For the text-containing cell, return its midpoint in [X, Y] coordinate format. 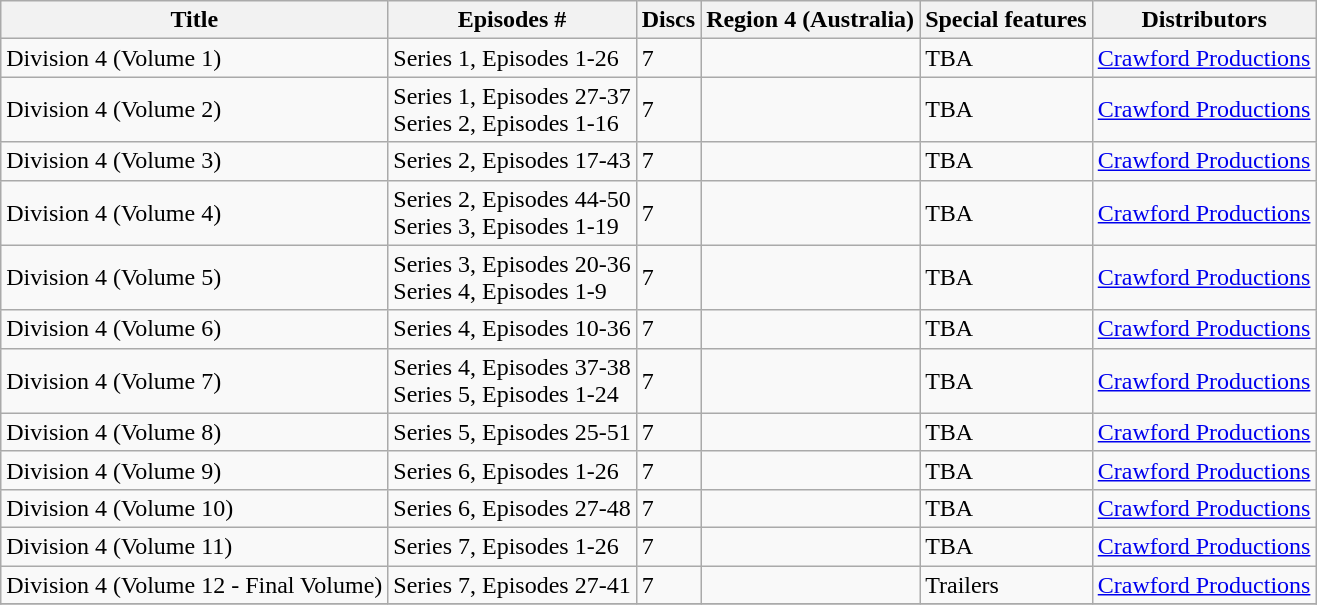
Series 3, Episodes 20-36Series 4, Episodes 1-9 [512, 278]
Division 4 (Volume 12 - Final Volume) [194, 585]
Series 6, Episodes 27-48 [512, 508]
Series 6, Episodes 1-26 [512, 470]
Series 7, Episodes 27-41 [512, 585]
Division 4 (Volume 1) [194, 58]
Title [194, 20]
Distributors [1204, 20]
Episodes # [512, 20]
Division 4 (Volume 7) [194, 380]
Division 4 (Volume 5) [194, 278]
Region 4 (Australia) [810, 20]
Series 4, Episodes 10-36 [512, 329]
Series 1, Episodes 27-37Series 2, Episodes 1-16 [512, 110]
Series 5, Episodes 25-51 [512, 432]
Series 1, Episodes 1-26 [512, 58]
Division 4 (Volume 2) [194, 110]
Series 7, Episodes 1-26 [512, 546]
Series 2, Episodes 17-43 [512, 161]
Trailers [1006, 585]
Division 4 (Volume 11) [194, 546]
Special features [1006, 20]
Division 4 (Volume 8) [194, 432]
Division 4 (Volume 4) [194, 212]
Division 4 (Volume 6) [194, 329]
Division 4 (Volume 3) [194, 161]
Series 4, Episodes 37-38Series 5, Episodes 1-24 [512, 380]
Discs [668, 20]
Division 4 (Volume 10) [194, 508]
Series 2, Episodes 44-50Series 3, Episodes 1-19 [512, 212]
Division 4 (Volume 9) [194, 470]
